Return (x, y) of the center of cell containing provided text 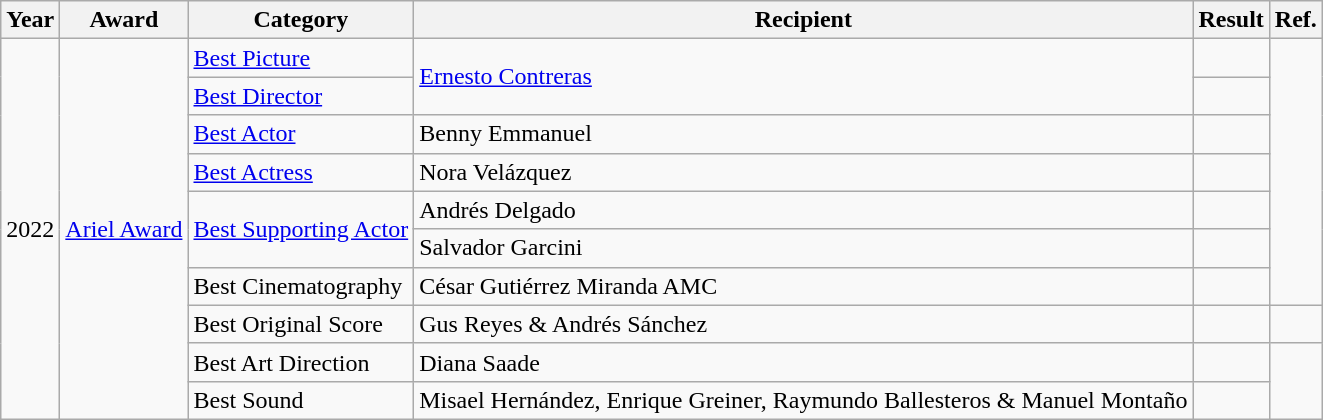
Best Supporting Actor (301, 229)
Result (1231, 20)
Nora Velázquez (804, 172)
Ernesto Contreras (804, 77)
Benny Emmanuel (804, 134)
Best Cinematography (301, 286)
Diana Saade (804, 362)
Misael Hernández, Enrique Greiner, Raymundo Ballesteros & Manuel Montaño (804, 400)
Best Actress (301, 172)
Ref. (1296, 20)
Best Art Direction (301, 362)
2022 (30, 230)
Andrés Delgado (804, 210)
Gus Reyes & Andrés Sánchez (804, 324)
Best Director (301, 96)
Category (301, 20)
Award (124, 20)
Best Picture (301, 58)
Ariel Award (124, 230)
Year (30, 20)
Best Original Score (301, 324)
César Gutiérrez Miranda AMC (804, 286)
Recipient (804, 20)
Best Sound (301, 400)
Salvador Garcini (804, 248)
Best Actor (301, 134)
